Return the (x, y) coordinate for the center point of the cell that contains the specified text.  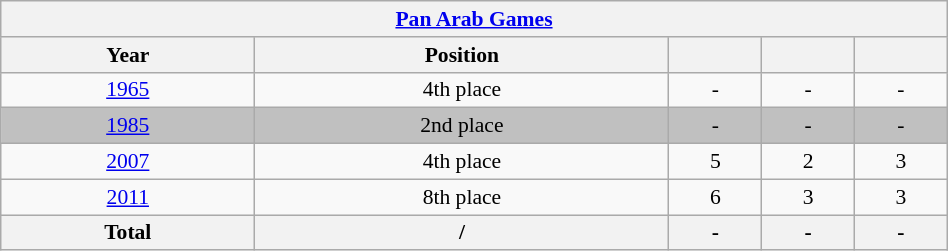
1965 (128, 90)
5 (716, 162)
8th place (462, 197)
/ (462, 233)
2 (808, 162)
Year (128, 55)
Position (462, 55)
2nd place (462, 126)
6 (716, 197)
2007 (128, 162)
1985 (128, 126)
2011 (128, 197)
Total (128, 233)
Pan Arab Games (474, 19)
